Return (X, Y) of the center of cell containing provided text 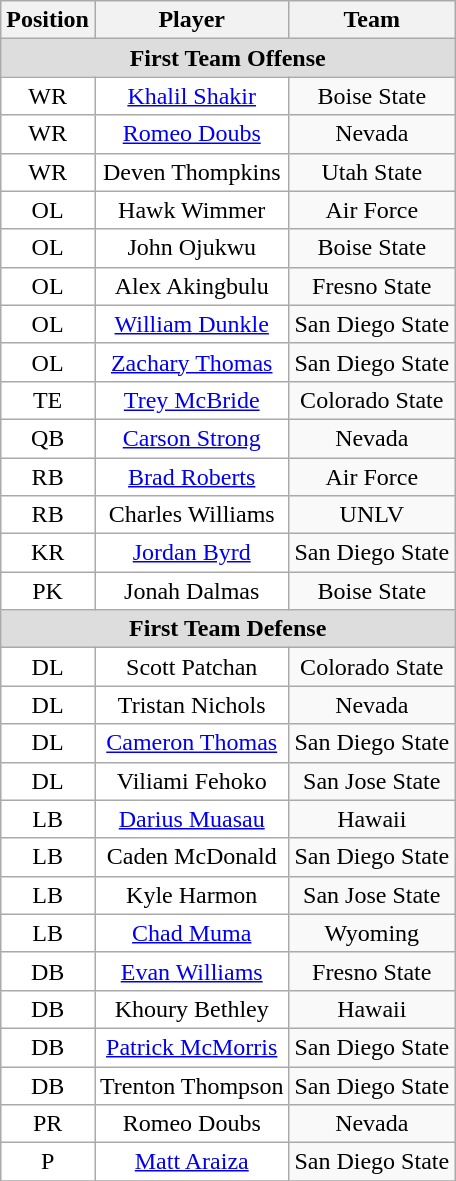
KR (48, 553)
PK (48, 591)
P (48, 1162)
QB (48, 438)
Position (48, 20)
Jonah Dalmas (191, 591)
Khalil Shakir (191, 96)
Caden McDonald (191, 857)
TE (48, 400)
First Team Defense (228, 629)
Khoury Bethley (191, 1009)
Chad Muma (191, 933)
Team (372, 20)
Carson Strong (191, 438)
Utah State (372, 172)
Hawk Wimmer (191, 210)
John Ojukwu (191, 248)
Brad Roberts (191, 477)
Matt Araiza (191, 1162)
PR (48, 1124)
Evan Williams (191, 971)
Viliami Fehoko (191, 781)
Wyoming (372, 933)
Player (191, 20)
Jordan Byrd (191, 553)
Kyle Harmon (191, 895)
Patrick McMorris (191, 1047)
William Dunkle (191, 324)
Scott Patchan (191, 667)
Charles Williams (191, 515)
Alex Akingbulu (191, 286)
Tristan Nichols (191, 705)
Deven Thompkins (191, 172)
Trey McBride (191, 400)
Trenton Thompson (191, 1085)
First Team Offense (228, 58)
Cameron Thomas (191, 743)
Darius Muasau (191, 819)
UNLV (372, 515)
Zachary Thomas (191, 362)
